Identify which cell holds the provided text, then report its (x, y) central coordinate. 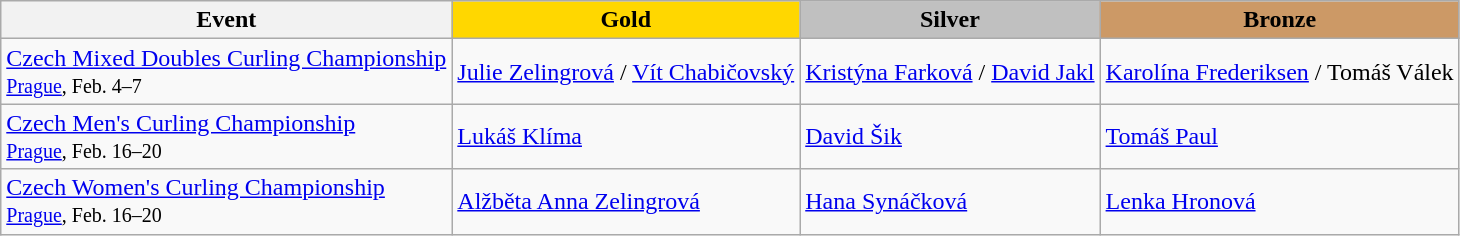
Gold (626, 20)
Julie Zelingrová / Vít Chabičovský (626, 72)
Karolína Frederiksen / Tomáš Válek (1280, 72)
Event (226, 20)
Kristýna Farková / David Jakl (950, 72)
Hana Synáčková (950, 202)
Czech Women's Curling Championship Prague, Feb. 16–20 (226, 202)
Tomáš Paul (1280, 136)
Silver (950, 20)
Czech Men's Curling Championship Prague, Feb. 16–20 (226, 136)
Lukáš Klíma (626, 136)
Czech Mixed Doubles Curling Championship Prague, Feb. 4–7 (226, 72)
Bronze (1280, 20)
Lenka Hronová (1280, 202)
David Šik (950, 136)
Alžběta Anna Zelingrová (626, 202)
